Extract the (X, Y) coordinate from the center of the cell holding the provided text.  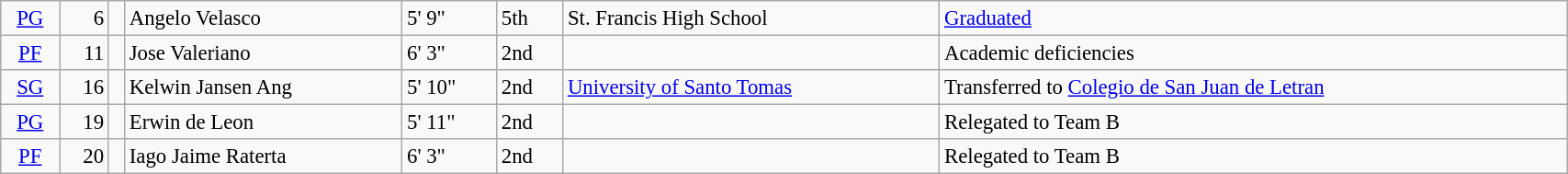
6 (85, 18)
Erwin de Leon (263, 122)
20 (85, 157)
Angelo Velasco (263, 18)
Academic deficiencies (1253, 53)
Graduated (1253, 18)
19 (85, 122)
5th (530, 18)
16 (85, 87)
5' 11" (450, 122)
Kelwin Jansen Ang (263, 87)
Iago Jaime Raterta (263, 157)
St. Francis High School (751, 18)
5' 10" (450, 87)
11 (85, 53)
SG (30, 87)
University of Santo Tomas (751, 87)
Transferred to Colegio de San Juan de Letran (1253, 87)
5' 9" (450, 18)
Jose Valeriano (263, 53)
